Output the (x, y) coordinate of the center of the cell containing the given text.  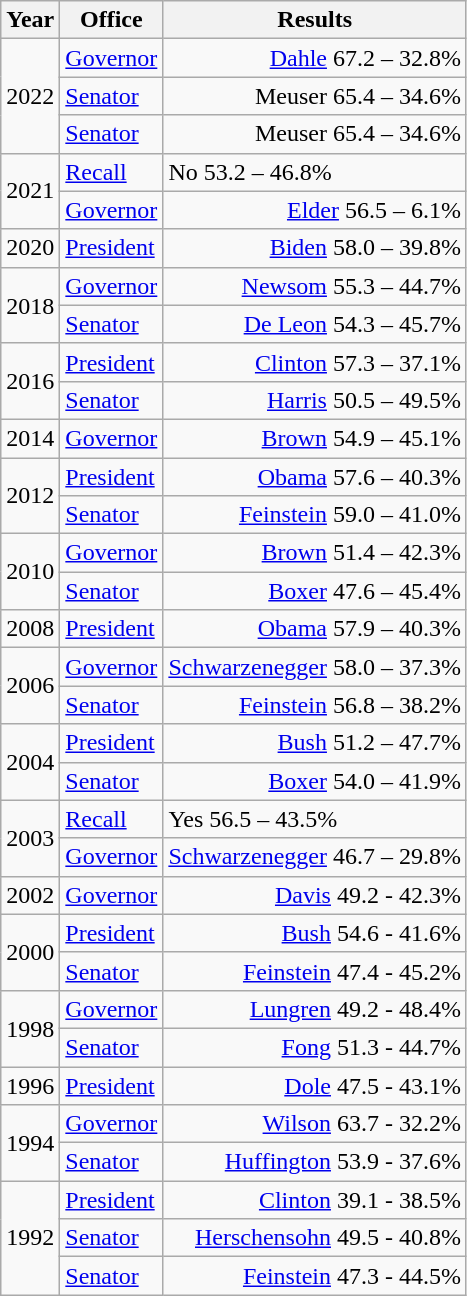
Bush 51.2 – 47.7% (315, 743)
Huffington 53.9 - 37.6% (315, 1162)
1996 (30, 1085)
Brown 54.9 – 45.1% (315, 438)
2002 (30, 895)
Boxer 47.6 – 45.4% (315, 591)
Feinstein 47.3 - 44.5% (315, 1276)
Bush 54.6 - 41.6% (315, 933)
Feinstein 47.4 - 45.2% (315, 971)
2018 (30, 305)
1998 (30, 1028)
2003 (30, 838)
1994 (30, 1143)
Schwarzenegger 46.7 – 29.8% (315, 857)
Clinton 57.3 – 37.1% (315, 362)
Obama 57.9 – 40.3% (315, 629)
2022 (30, 96)
Harris 50.5 – 49.5% (315, 400)
2008 (30, 629)
2000 (30, 952)
2016 (30, 381)
Elder 56.5 – 6.1% (315, 210)
2012 (30, 496)
Yes 56.5 – 43.5% (315, 819)
Results (315, 20)
Feinstein 56.8 – 38.2% (315, 705)
Fong 51.3 - 44.7% (315, 1047)
Office (112, 20)
Biden 58.0 – 39.8% (315, 248)
Lungren 49.2 - 48.4% (315, 1009)
De Leon 54.3 – 45.7% (315, 324)
Dahle 67.2 – 32.8% (315, 58)
Davis 49.2 - 42.3% (315, 895)
Year (30, 20)
2004 (30, 762)
2020 (30, 248)
Schwarzenegger 58.0 – 37.3% (315, 667)
Herschensohn 49.5 - 40.8% (315, 1238)
Clinton 39.1 - 38.5% (315, 1200)
Dole 47.5 - 43.1% (315, 1085)
Wilson 63.7 - 32.2% (315, 1124)
Boxer 54.0 – 41.9% (315, 781)
Brown 51.4 – 42.3% (315, 553)
1992 (30, 1238)
Obama 57.6 – 40.3% (315, 477)
2021 (30, 191)
Feinstein 59.0 – 41.0% (315, 515)
2010 (30, 572)
2006 (30, 686)
No 53.2 – 46.8% (315, 172)
2014 (30, 438)
Newsom 55.3 – 44.7% (315, 286)
